Provide the [X, Y] coordinate of the cell's center where the given text is located.  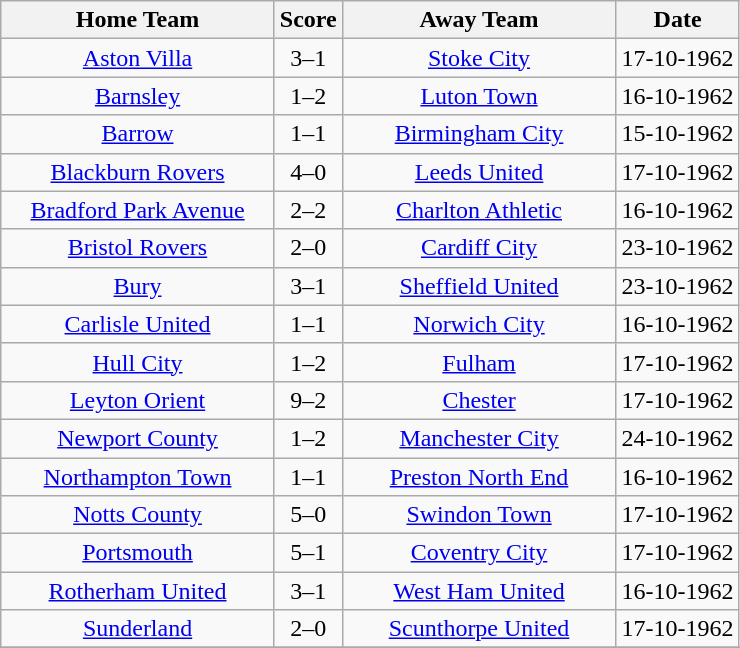
Chester [479, 400]
Portsmouth [138, 553]
Charlton Athletic [479, 210]
Newport County [138, 438]
Blackburn Rovers [138, 172]
9–2 [308, 400]
Fulham [479, 362]
5–0 [308, 515]
Carlisle United [138, 324]
Birmingham City [479, 134]
4–0 [308, 172]
Preston North End [479, 477]
Luton Town [479, 96]
Home Team [138, 20]
Away Team [479, 20]
Leeds United [479, 172]
24-10-1962 [678, 438]
Hull City [138, 362]
Manchester City [479, 438]
Rotherham United [138, 591]
West Ham United [479, 591]
Northampton Town [138, 477]
Notts County [138, 515]
Bury [138, 286]
Date [678, 20]
2–2 [308, 210]
Barrow [138, 134]
Swindon Town [479, 515]
Norwich City [479, 324]
Leyton Orient [138, 400]
Barnsley [138, 96]
15-10-1962 [678, 134]
Score [308, 20]
Cardiff City [479, 248]
Scunthorpe United [479, 629]
Aston Villa [138, 58]
Bristol Rovers [138, 248]
Bradford Park Avenue [138, 210]
Stoke City [479, 58]
Coventry City [479, 553]
5–1 [308, 553]
Sheffield United [479, 286]
Sunderland [138, 629]
